Search for the cell housing the specified text and yield its (X, Y) center coordinate. 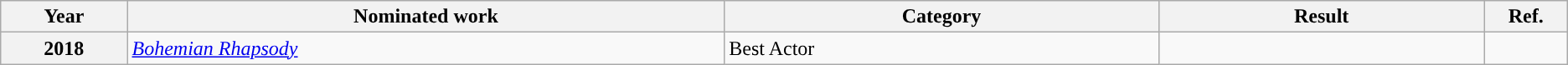
Best Actor (941, 48)
2018 (64, 48)
Bohemian Rhapsody (426, 48)
Year (64, 17)
Category (941, 17)
Nominated work (426, 17)
Ref. (1526, 17)
Result (1322, 17)
